Pinpoint the cell where the given text exists, returning its (X, Y) midpoint coordinate. 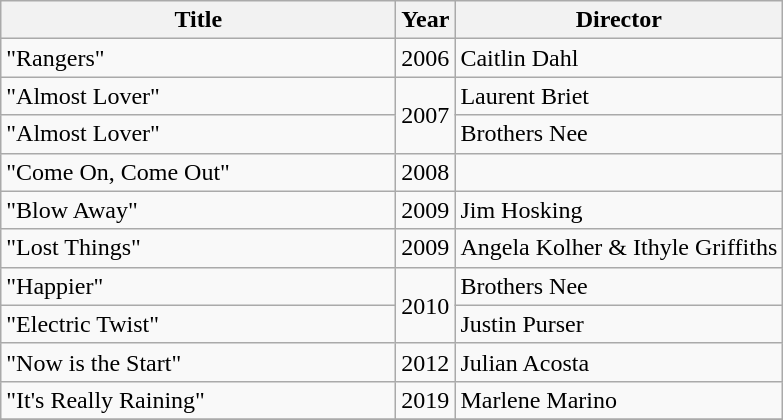
Director (619, 20)
Angela Kolher & Ithyle Griffiths (619, 248)
2006 (426, 58)
Jim Hosking (619, 210)
"Now is the Start" (198, 362)
"Happier" (198, 286)
2010 (426, 305)
"Lost Things" (198, 248)
"Come On, Come Out" (198, 172)
Laurent Briet (619, 96)
Title (198, 20)
2008 (426, 172)
"Rangers" (198, 58)
Julian Acosta (619, 362)
Caitlin Dahl (619, 58)
Justin Purser (619, 324)
2007 (426, 115)
Marlene Marino (619, 400)
2019 (426, 400)
"It's Really Raining" (198, 400)
"Electric Twist" (198, 324)
"Blow Away" (198, 210)
Year (426, 20)
2012 (426, 362)
